Scan for the cell matching the given text and deliver its [x, y] coordinate at center. 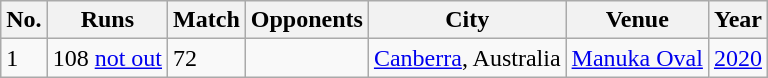
Runs [107, 20]
No. [24, 20]
Year [738, 20]
Venue [637, 20]
1 [24, 58]
2020 [738, 58]
Canberra, Australia [467, 58]
Opponents [306, 20]
72 [207, 58]
City [467, 20]
108 not out [107, 58]
Manuka Oval [637, 58]
Match [207, 20]
